Determine the [x, y] coordinate at the center of the cell enclosing the given text.  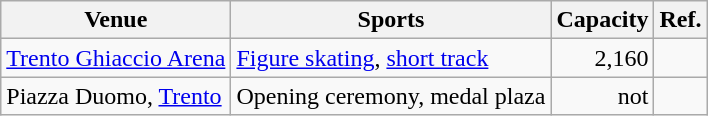
Opening ceremony, medal plaza [391, 96]
Sports [391, 20]
Piazza Duomo, Trento [116, 96]
Venue [116, 20]
not [602, 96]
Figure skating, short track [391, 58]
Trento Ghiaccio Arena [116, 58]
Capacity [602, 20]
2,160 [602, 58]
Ref. [680, 20]
